Search for the cell housing the specified text and yield its [X, Y] center coordinate. 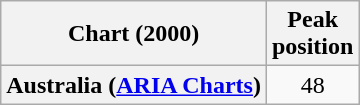
Peakposition [312, 34]
48 [312, 85]
Chart (2000) [134, 34]
Australia (ARIA Charts) [134, 85]
